Locate the cell with the specified text and output its (x, y) center coordinate. 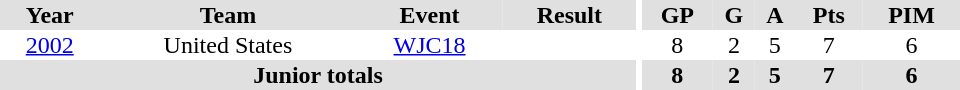
Event (429, 15)
Result (570, 15)
GP (678, 15)
G (734, 15)
Pts (829, 15)
A (775, 15)
WJC18 (429, 45)
United States (228, 45)
PIM (912, 15)
Year (50, 15)
Junior totals (318, 75)
2002 (50, 45)
Team (228, 15)
